Extract the [X, Y] coordinate from the center of the cell holding the provided text.  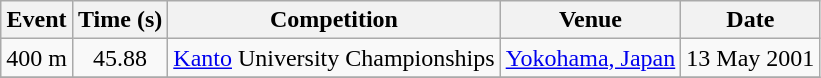
45.88 [120, 58]
Competition [334, 20]
13 May 2001 [750, 58]
Kanto University Championships [334, 58]
Date [750, 20]
Time (s) [120, 20]
Venue [590, 20]
Yokohama, Japan [590, 58]
Event [37, 20]
400 m [37, 58]
